Find where the given text appears and provide that cell's center as (x, y) coordinate. 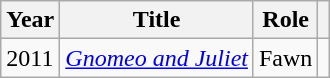
Role (285, 20)
Gnomeo and Juliet (157, 58)
Fawn (285, 58)
2011 (30, 58)
Title (157, 20)
Year (30, 20)
